Search for the cell housing the specified text and yield its [X, Y] center coordinate. 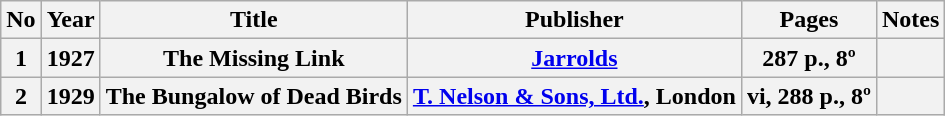
T. Nelson & Sons, Ltd., London [574, 96]
1929 [70, 96]
The Missing Link [254, 58]
Jarrolds [574, 58]
1 [21, 58]
2 [21, 96]
The Bungalow of Dead Birds [254, 96]
287 p., 8º [808, 58]
1927 [70, 58]
vi, 288 p., 8º [808, 96]
No [21, 20]
Notes [910, 20]
Title [254, 20]
Year [70, 20]
Pages [808, 20]
Publisher [574, 20]
